Extract the (X, Y) coordinate from the center of the cell holding the provided text.  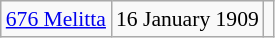
16 January 1909 (188, 19)
676 Melitta (56, 19)
